Search for the cell housing the specified text and yield its (x, y) center coordinate. 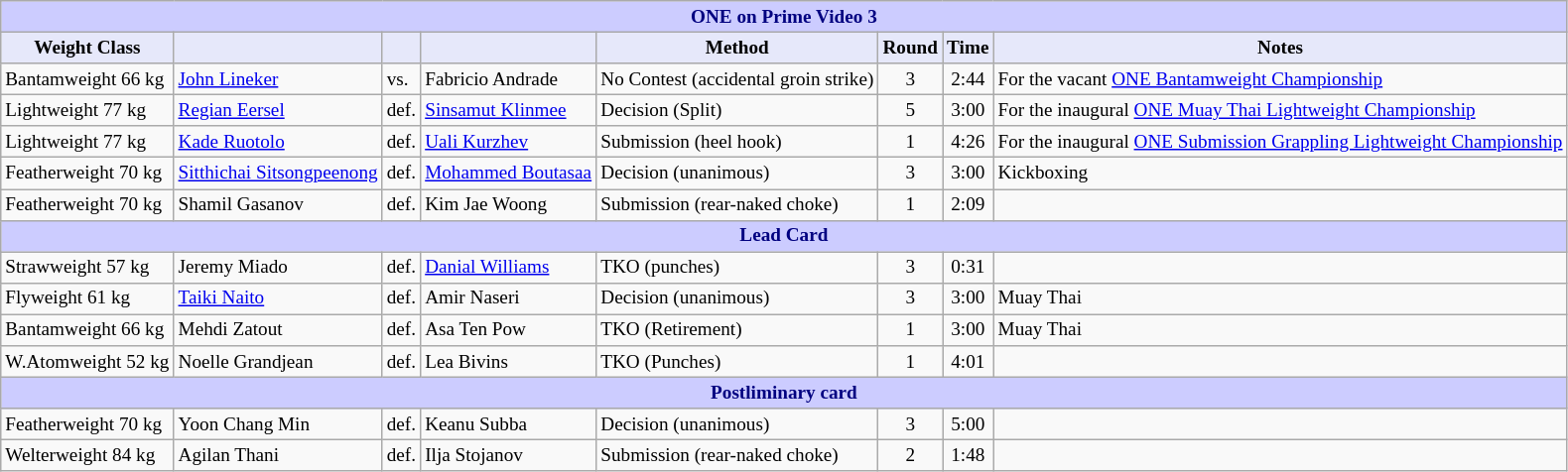
Sinsamut Klinmee (508, 110)
Kade Ruotolo (278, 142)
For the inaugural ONE Muay Thai Lightweight Championship (1280, 110)
5:00 (969, 424)
Kim Jae Woong (508, 204)
TKO (punches) (737, 268)
Strawweight 57 kg (87, 268)
Regian Eersel (278, 110)
Weight Class (87, 48)
Time (969, 48)
Notes (1280, 48)
0:31 (969, 268)
2:44 (969, 79)
Yoon Chang Min (278, 424)
2 (911, 456)
4:01 (969, 362)
Ilja Stojanov (508, 456)
Amir Naseri (508, 298)
W.Atomweight 52 kg (87, 362)
For the inaugural ONE Submission Grappling Lightweight Championship (1280, 142)
Postliminary card (784, 393)
Asa Ten Pow (508, 330)
Sitthichai Sitsongpeenong (278, 174)
5 (911, 110)
Lea Bivins (508, 362)
TKO (Punches) (737, 362)
Method (737, 48)
2:09 (969, 204)
Mohammed Boutasaa (508, 174)
Mehdi Zatout (278, 330)
No Contest (accidental groin strike) (737, 79)
Fabricio Andrade (508, 79)
Flyweight 61 kg (87, 298)
TKO (Retirement) (737, 330)
4:26 (969, 142)
Kickboxing (1280, 174)
vs. (401, 79)
For the vacant ONE Bantamweight Championship (1280, 79)
Agilan Thani (278, 456)
Round (911, 48)
Taiki Naito (278, 298)
1:48 (969, 456)
Uali Kurzhev (508, 142)
Noelle Grandjean (278, 362)
ONE on Prime Video 3 (784, 17)
Shamil Gasanov (278, 204)
Danial Williams (508, 268)
Submission (heel hook) (737, 142)
Welterweight 84 kg (87, 456)
Decision (Split) (737, 110)
John Lineker (278, 79)
Jeremy Miado (278, 268)
Keanu Subba (508, 424)
Lead Card (784, 236)
